Find where the given text appears and provide that cell's center as (X, Y) coordinate. 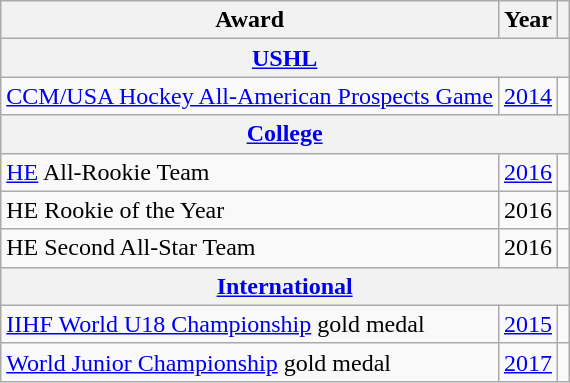
2015 (528, 324)
HE All-Rookie Team (250, 172)
International (285, 286)
USHL (285, 58)
2014 (528, 96)
CCM/USA Hockey All-American Prospects Game (250, 96)
World Junior Championship gold medal (250, 362)
2017 (528, 362)
HE Second All-Star Team (250, 248)
Year (528, 20)
College (285, 134)
Award (250, 20)
IIHF World U18 Championship gold medal (250, 324)
HE Rookie of the Year (250, 210)
